Identify which cell holds the provided text, then report its (X, Y) central coordinate. 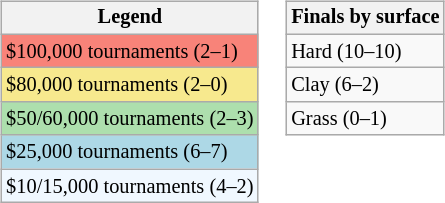
$10/15,000 tournaments (4–2) (130, 186)
$80,000 tournaments (2–0) (130, 85)
$25,000 tournaments (6–7) (130, 152)
Finals by surface (365, 18)
Hard (10–10) (365, 51)
Grass (0–1) (365, 119)
Legend (130, 18)
Clay (6–2) (365, 85)
$100,000 tournaments (2–1) (130, 51)
$50/60,000 tournaments (2–3) (130, 119)
